For the text-containing cell, return its midpoint in (x, y) coordinate format. 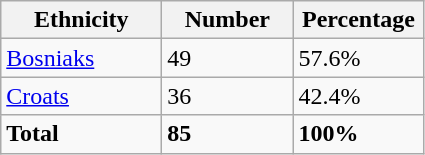
36 (228, 96)
Croats (82, 96)
Ethnicity (82, 20)
Bosniaks (82, 58)
85 (228, 134)
57.6% (358, 58)
Total (82, 134)
49 (228, 58)
42.4% (358, 96)
Percentage (358, 20)
100% (358, 134)
Number (228, 20)
